Return the [X, Y] coordinate for the center point of the cell that contains the specified text.  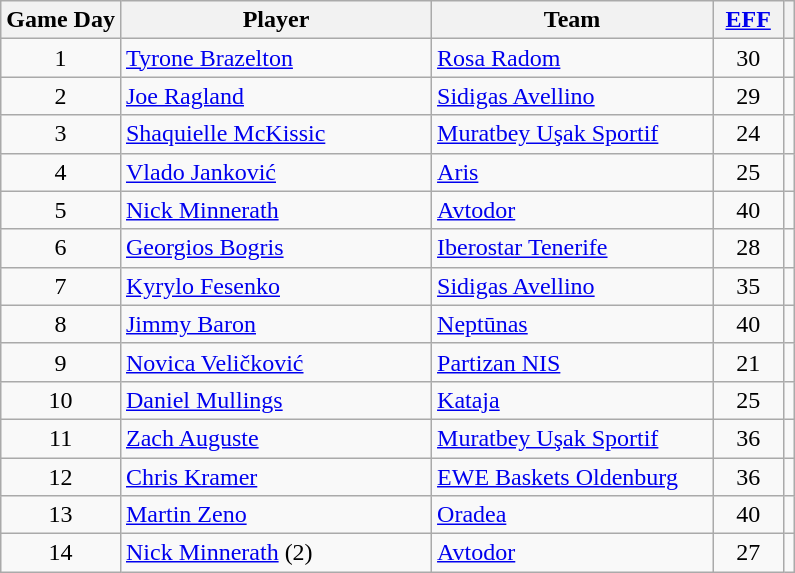
Shaquielle McKissic [276, 134]
21 [748, 362]
Player [276, 20]
Vlado Janković [276, 172]
35 [748, 286]
6 [61, 248]
Novica Veličković [276, 362]
24 [748, 134]
Nick Minnerath [276, 210]
4 [61, 172]
12 [61, 477]
Partizan NIS [572, 362]
Aris [572, 172]
13 [61, 515]
Neptūnas [572, 324]
Kyrylo Fesenko [276, 286]
Joe Ragland [276, 96]
EWE Baskets Oldenburg [572, 477]
Daniel Mullings [276, 400]
28 [748, 248]
Iberostar Tenerife [572, 248]
27 [748, 553]
11 [61, 438]
3 [61, 134]
1 [61, 58]
Zach Auguste [276, 438]
29 [748, 96]
Jimmy Baron [276, 324]
Rosa Radom [572, 58]
Oradea [572, 515]
5 [61, 210]
2 [61, 96]
30 [748, 58]
Tyrone Brazelton [276, 58]
EFF [748, 20]
14 [61, 553]
Chris Kramer [276, 477]
7 [61, 286]
Martin Zeno [276, 515]
10 [61, 400]
Game Day [61, 20]
Kataja [572, 400]
Team [572, 20]
8 [61, 324]
Nick Minnerath (2) [276, 553]
Georgios Bogris [276, 248]
9 [61, 362]
